Provide the (x, y) coordinate of the cell's center where the given text is located.  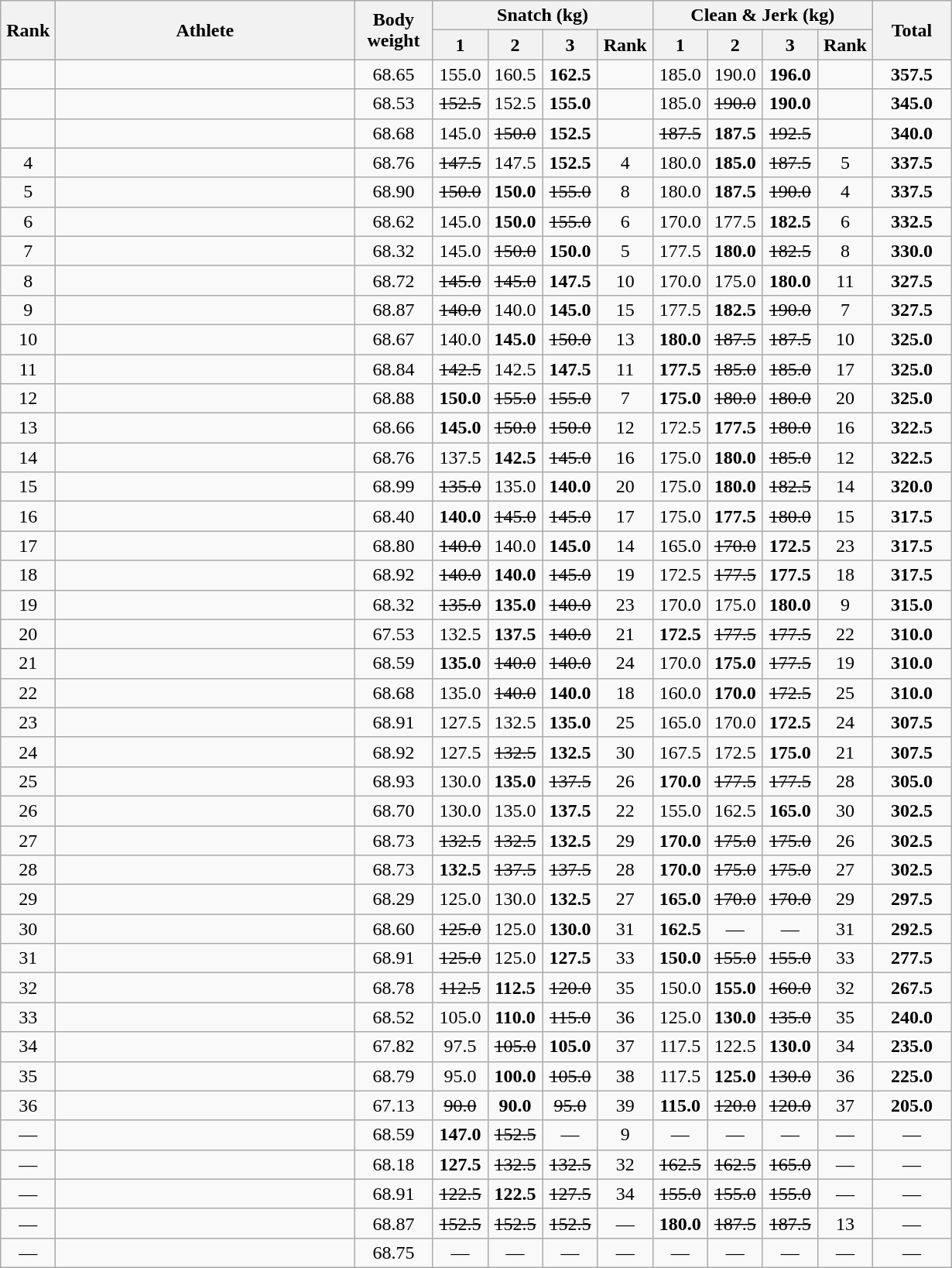
340.0 (912, 133)
330.0 (912, 251)
357.5 (912, 74)
160.5 (515, 74)
100.0 (515, 1076)
297.5 (912, 900)
Total (912, 30)
267.5 (912, 988)
68.18 (393, 1164)
292.5 (912, 929)
332.5 (912, 221)
68.75 (393, 1253)
68.52 (393, 1017)
Body weight (393, 30)
345.0 (912, 104)
225.0 (912, 1076)
68.65 (393, 74)
68.67 (393, 339)
97.5 (460, 1047)
196.0 (789, 74)
305.0 (912, 781)
68.60 (393, 929)
67.82 (393, 1047)
68.72 (393, 280)
68.40 (393, 516)
315.0 (912, 605)
68.88 (393, 399)
110.0 (515, 1017)
320.0 (912, 487)
68.80 (393, 546)
68.29 (393, 900)
192.5 (789, 133)
68.62 (393, 221)
68.93 (393, 781)
68.66 (393, 428)
147.0 (460, 1135)
Clean & Jerk (kg) (762, 15)
167.5 (680, 752)
67.53 (393, 634)
235.0 (912, 1047)
67.13 (393, 1105)
68.84 (393, 369)
68.53 (393, 104)
Snatch (kg) (543, 15)
68.79 (393, 1076)
68.99 (393, 487)
277.5 (912, 958)
68.78 (393, 988)
68.90 (393, 192)
68.70 (393, 810)
39 (625, 1105)
38 (625, 1076)
205.0 (912, 1105)
Athlete (205, 30)
240.0 (912, 1017)
